Pinpoint the cell where the given text exists, returning its [x, y] midpoint coordinate. 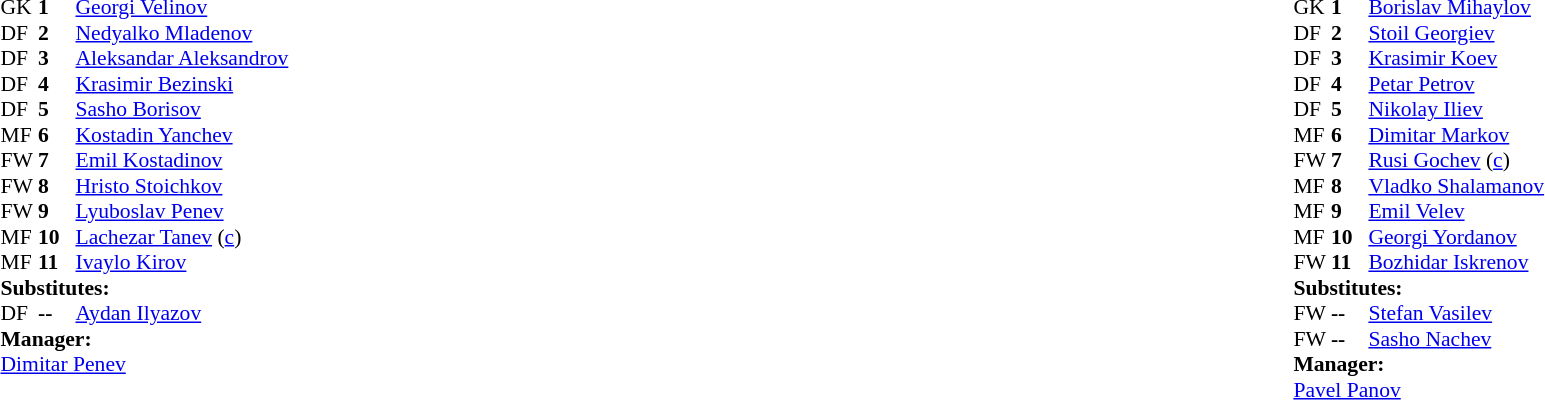
Emil Kostadinov [182, 161]
Stefan Vasilev [1456, 313]
Kostadin Yanchev [182, 135]
Dimitar Markov [1456, 135]
Krasimir Koev [1456, 59]
Petar Petrov [1456, 84]
Sasho Nachev [1456, 339]
Hristo Stoichkov [182, 186]
Stoil Georgiev [1456, 33]
Vladko Shalamanov [1456, 186]
Lachezar Tanev (c) [182, 237]
Georgi Yordanov [1456, 237]
Aydan Ilyazov [182, 313]
Nedyalko Mladenov [182, 33]
Aleksandar Aleksandrov [182, 59]
Bozhidar Iskrenov [1456, 263]
Krasimir Bezinski [182, 84]
Ivaylo Kirov [182, 263]
Nikolay Iliev [1456, 109]
Emil Velev [1456, 211]
Dimitar Penev [144, 365]
Sasho Borisov [182, 109]
Rusi Gochev (c) [1456, 161]
Lyuboslav Penev [182, 211]
